Locate the cell with the specified text and output its [x, y] center coordinate. 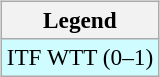
ITF WTT (0–1) [80, 57]
Legend [80, 20]
